Return the (x, y) coordinate for the center point of the cell that contains the specified text.  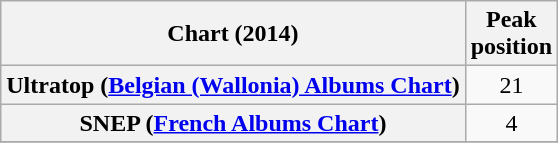
21 (511, 85)
4 (511, 123)
SNEP (French Albums Chart) (233, 123)
Chart (2014) (233, 34)
Ultratop (Belgian (Wallonia) Albums Chart) (233, 85)
Peakposition (511, 34)
